Return (X, Y) of the center of cell containing provided text 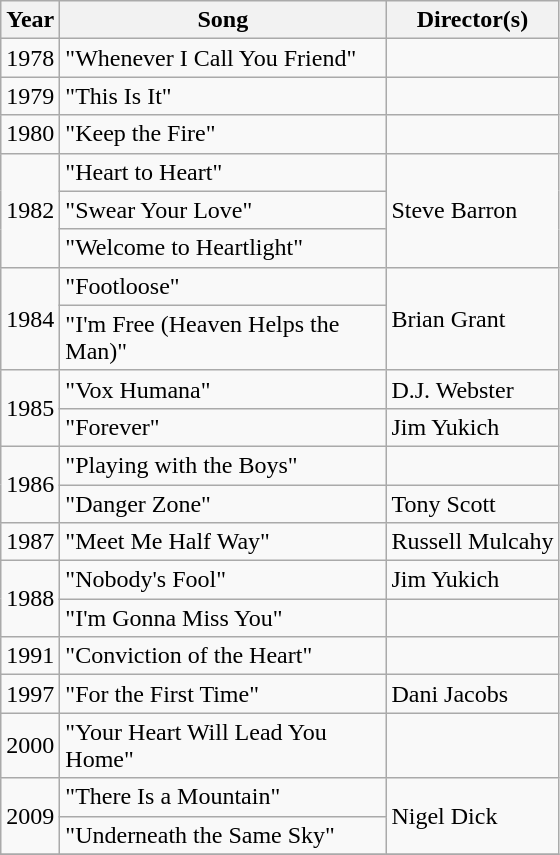
1984 (30, 318)
"Whenever I Call You Friend" (223, 58)
1982 (30, 210)
Brian Grant (472, 318)
"For the First Time" (223, 694)
D.J. Webster (472, 389)
Song (223, 20)
Director(s) (472, 20)
"Vox Humana" (223, 389)
"I'm Free (Heaven Helps the Man)" (223, 338)
2009 (30, 816)
"This Is It" (223, 96)
"Welcome to Heartlight" (223, 248)
"Danger Zone" (223, 503)
1980 (30, 134)
"Playing with the Boys" (223, 465)
"Forever" (223, 427)
"Swear Your Love" (223, 210)
2000 (30, 746)
Russell Mulcahy (472, 542)
Dani Jacobs (472, 694)
"Conviction of the Heart" (223, 656)
Year (30, 20)
"Nobody's Fool" (223, 580)
"Underneath the Same Sky" (223, 835)
1987 (30, 542)
1986 (30, 484)
"Meet Me Half Way" (223, 542)
1997 (30, 694)
"I'm Gonna Miss You" (223, 618)
"Heart to Heart" (223, 172)
1979 (30, 96)
Steve Barron (472, 210)
1978 (30, 58)
"Footloose" (223, 286)
"There Is a Mountain" (223, 797)
1988 (30, 599)
Nigel Dick (472, 816)
"Keep the Fire" (223, 134)
"Your Heart Will Lead You Home" (223, 746)
1985 (30, 408)
1991 (30, 656)
Tony Scott (472, 503)
